Capture the cell that displays the provided text and extract its (X, Y) central coordinate. 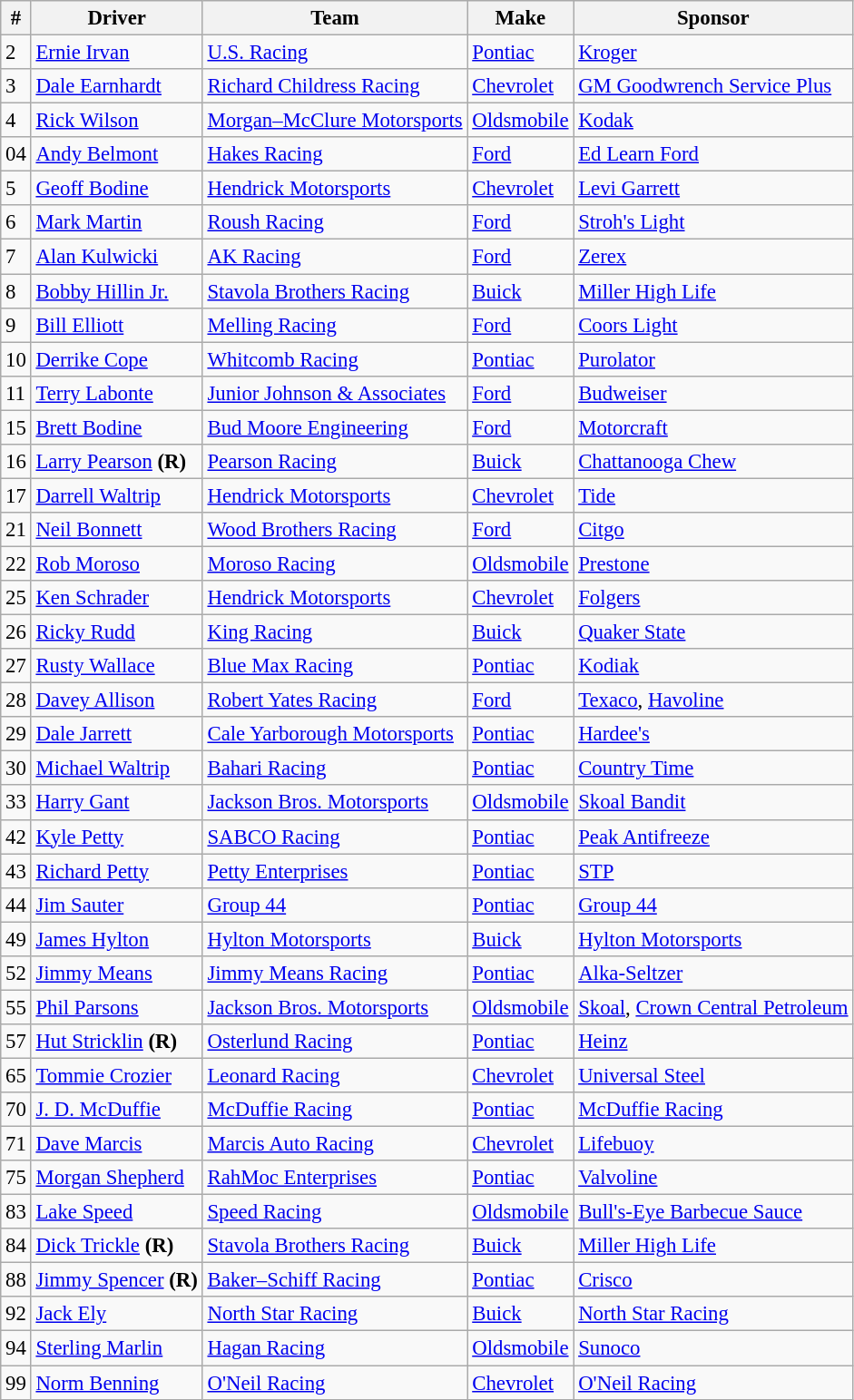
Pearson Racing (335, 462)
Driver (116, 18)
Morgan Shepherd (116, 1178)
Larry Pearson (R) (116, 462)
Neil Bonnett (116, 530)
Dave Marcis (116, 1144)
Prestone (713, 563)
Marcis Auto Racing (335, 1144)
Kodak (713, 121)
Bobby Hillin Jr. (116, 291)
Tommie Crozier (116, 1075)
Speed Racing (335, 1212)
6 (16, 222)
10 (16, 359)
Roush Racing (335, 222)
Rick Wilson (116, 121)
Country Time (713, 769)
# (16, 18)
70 (16, 1110)
22 (16, 563)
29 (16, 734)
7 (16, 257)
Motorcraft (713, 427)
52 (16, 974)
Tide (713, 495)
Zerex (713, 257)
Alka-Seltzer (713, 974)
Hardee's (713, 734)
Kodiak (713, 666)
Hakes Racing (335, 154)
27 (16, 666)
94 (16, 1348)
Davey Allison (116, 700)
Valvoline (713, 1178)
Bull's-Eye Barbecue Sauce (713, 1212)
AK Racing (335, 257)
Skoal, Crown Central Petroleum (713, 1007)
Bahari Racing (335, 769)
Kroger (713, 53)
Sterling Marlin (116, 1348)
Ricky Rudd (116, 632)
Purolator (713, 359)
83 (16, 1212)
Chattanooga Chew (713, 462)
Crisco (713, 1280)
Leonard Racing (335, 1075)
U.S. Racing (335, 53)
Heinz (713, 1042)
Jimmy Spencer (R) (116, 1280)
Jimmy Means (116, 974)
Ken Schrader (116, 598)
Dale Earnhardt (116, 86)
Quaker State (713, 632)
5 (16, 189)
4 (16, 121)
Hagan Racing (335, 1348)
16 (16, 462)
71 (16, 1144)
STP (713, 871)
Jack Ely (116, 1315)
Whitcomb Racing (335, 359)
Stroh's Light (713, 222)
Sunoco (713, 1348)
Peak Antifreeze (713, 837)
J. D. McDuffie (116, 1110)
17 (16, 495)
15 (16, 427)
Baker–Schiff Racing (335, 1280)
28 (16, 700)
SABCO Racing (335, 837)
99 (16, 1383)
Kyle Petty (116, 837)
9 (16, 325)
Team (335, 18)
Bud Moore Engineering (335, 427)
75 (16, 1178)
21 (16, 530)
Citgo (713, 530)
Norm Benning (116, 1383)
Melling Racing (335, 325)
55 (16, 1007)
Folgers (713, 598)
James Hylton (116, 939)
44 (16, 905)
Bill Elliott (116, 325)
Dick Trickle (R) (116, 1246)
Phil Parsons (116, 1007)
GM Goodwrench Service Plus (713, 86)
Ernie Irvan (116, 53)
Lifebuoy (713, 1144)
Jimmy Means Racing (335, 974)
Junior Johnson & Associates (335, 393)
Universal Steel (713, 1075)
Lake Speed (116, 1212)
3 (16, 86)
11 (16, 393)
Alan Kulwicki (116, 257)
Sponsor (713, 18)
Ed Learn Ford (713, 154)
Make (521, 18)
8 (16, 291)
Blue Max Racing (335, 666)
Morgan–McClure Motorsports (335, 121)
Mark Martin (116, 222)
57 (16, 1042)
Darrell Waltrip (116, 495)
Richard Petty (116, 871)
RahMoc Enterprises (335, 1178)
Petty Enterprises (335, 871)
88 (16, 1280)
Richard Childress Racing (335, 86)
Levi Garrett (713, 189)
25 (16, 598)
Andy Belmont (116, 154)
Wood Brothers Racing (335, 530)
Moroso Racing (335, 563)
49 (16, 939)
Jim Sauter (116, 905)
Coors Light (713, 325)
33 (16, 803)
Harry Gant (116, 803)
04 (16, 154)
2 (16, 53)
King Racing (335, 632)
42 (16, 837)
92 (16, 1315)
Geoff Bodine (116, 189)
26 (16, 632)
Budweiser (713, 393)
65 (16, 1075)
Michael Waltrip (116, 769)
Rob Moroso (116, 563)
Robert Yates Racing (335, 700)
Hut Stricklin (R) (116, 1042)
Brett Bodine (116, 427)
Cale Yarborough Motorsports (335, 734)
Osterlund Racing (335, 1042)
Rusty Wallace (116, 666)
30 (16, 769)
Skoal Bandit (713, 803)
Terry Labonte (116, 393)
Derrike Cope (116, 359)
Dale Jarrett (116, 734)
43 (16, 871)
84 (16, 1246)
Texaco, Havoline (713, 700)
